Capture the cell that displays the provided text and extract its [X, Y] central coordinate. 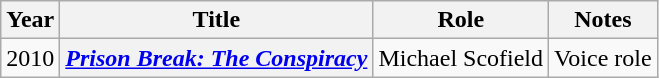
Prison Break: The Conspiracy [216, 58]
Role [461, 20]
Title [216, 20]
Michael Scofield [461, 58]
Notes [604, 20]
2010 [30, 58]
Year [30, 20]
Voice role [604, 58]
